For the text-containing cell, return its midpoint in (x, y) coordinate format. 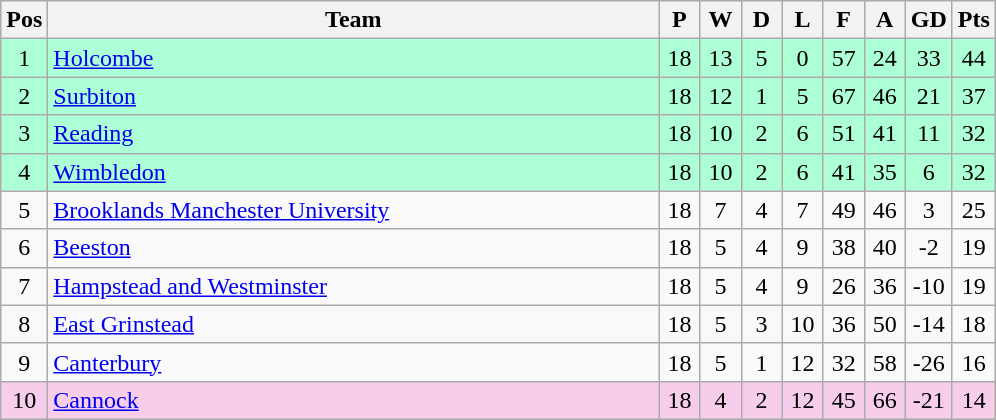
25 (974, 210)
D (762, 20)
-26 (928, 362)
16 (974, 362)
W (720, 20)
51 (844, 134)
44 (974, 58)
38 (844, 248)
13 (720, 58)
Holcombe (354, 58)
11 (928, 134)
Hampstead and Westminster (354, 286)
24 (884, 58)
26 (844, 286)
Pos (24, 20)
L (802, 20)
-14 (928, 324)
21 (928, 96)
Surbiton (354, 96)
Beeston (354, 248)
14 (974, 400)
58 (884, 362)
-10 (928, 286)
Pts (974, 20)
Reading (354, 134)
37 (974, 96)
Brooklands Manchester University (354, 210)
GD (928, 20)
40 (884, 248)
66 (884, 400)
33 (928, 58)
P (680, 20)
45 (844, 400)
East Grinstead (354, 324)
49 (844, 210)
-2 (928, 248)
57 (844, 58)
67 (844, 96)
0 (802, 58)
Team (354, 20)
Canterbury (354, 362)
-21 (928, 400)
A (884, 20)
Wimbledon (354, 172)
Cannock (354, 400)
8 (24, 324)
F (844, 20)
35 (884, 172)
50 (884, 324)
